Extract the (X, Y) coordinate from the center of the cell holding the provided text.  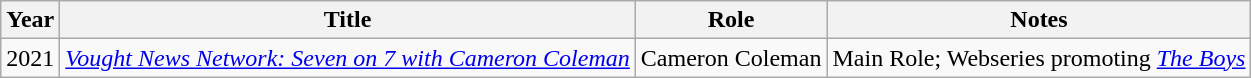
Title (348, 20)
Notes (1039, 20)
Role (731, 20)
Vought News Network: Seven on 7 with Cameron Coleman (348, 58)
2021 (30, 58)
Year (30, 20)
Main Role; Webseries promoting The Boys (1039, 58)
Cameron Coleman (731, 58)
